Return the (X, Y) coordinate for the center point of the cell that contains the specified text.  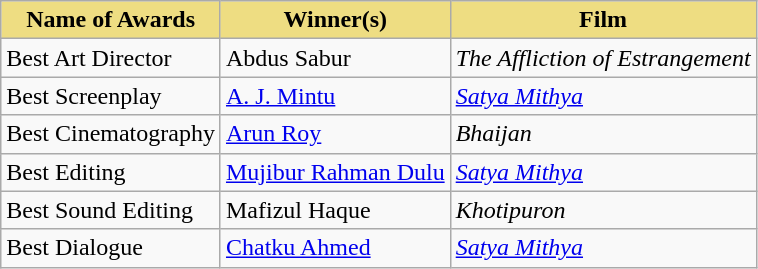
Best Screenplay (111, 96)
Mujibur Rahman Dulu (335, 172)
Best Sound Editing (111, 210)
Best Art Director (111, 58)
Arun Roy (335, 134)
Best Cinematography (111, 134)
Abdus Sabur (335, 58)
Bhaijan (603, 134)
The Affliction of Estrangement (603, 58)
Chatku Ahmed (335, 248)
Best Dialogue (111, 248)
Mafizul Haque (335, 210)
Film (603, 20)
Winner(s) (335, 20)
Name of Awards (111, 20)
Best Editing (111, 172)
Khotipuron (603, 210)
A. J. Mintu (335, 96)
